Detect which cell encompasses the target text, then output its (X, Y) center coordinate. 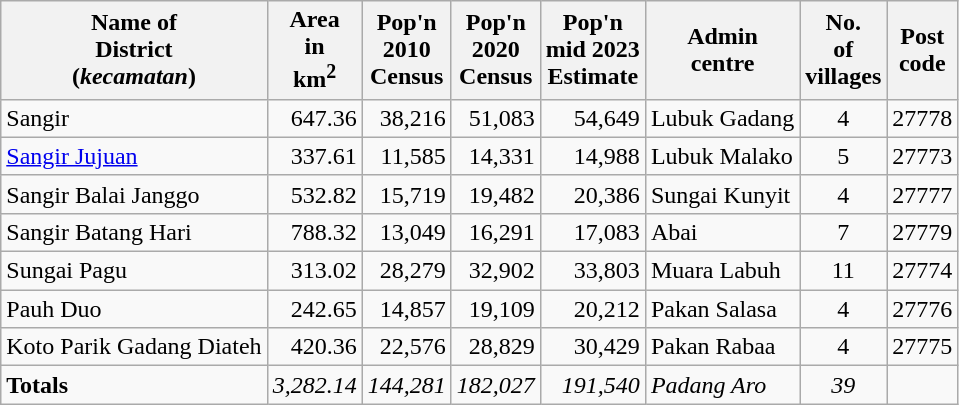
Admin centre (722, 50)
19,482 (496, 194)
313.02 (314, 271)
Koto Parik Gadang Diateh (134, 347)
22,576 (406, 347)
38,216 (406, 118)
Sangir Balai Janggo (134, 194)
27773 (922, 156)
191,540 (592, 385)
Pakan Rabaa (722, 347)
27775 (922, 347)
Lubuk Gadang (722, 118)
Pauh Duo (134, 309)
Pop'n mid 2023 Estimate (592, 50)
Pop'n 2010 Census (406, 50)
13,049 (406, 232)
20,386 (592, 194)
788.32 (314, 232)
Muara Labuh (722, 271)
20,212 (592, 309)
54,649 (592, 118)
32,902 (496, 271)
33,803 (592, 271)
Area in km2 (314, 50)
16,291 (496, 232)
420.36 (314, 347)
14,331 (496, 156)
Sangir (134, 118)
Sangir Jujuan (134, 156)
27774 (922, 271)
27777 (922, 194)
11 (844, 271)
Totals (134, 385)
27778 (922, 118)
337.61 (314, 156)
19,109 (496, 309)
Padang Aro (722, 385)
Lubuk Malako (722, 156)
Sangir Batang Hari (134, 232)
28,829 (496, 347)
51,083 (496, 118)
39 (844, 385)
17,083 (592, 232)
182,027 (496, 385)
5 (844, 156)
Postcode (922, 50)
Name ofDistrict(kecamatan) (134, 50)
Abai (722, 232)
15,719 (406, 194)
144,281 (406, 385)
14,857 (406, 309)
Pop'n 2020 Census (496, 50)
30,429 (592, 347)
27776 (922, 309)
Sungai Kunyit (722, 194)
11,585 (406, 156)
242.65 (314, 309)
647.36 (314, 118)
Sungai Pagu (134, 271)
14,988 (592, 156)
3,282.14 (314, 385)
No.ofvillages (844, 50)
28,279 (406, 271)
532.82 (314, 194)
Pakan Salasa (722, 309)
7 (844, 232)
27779 (922, 232)
